For the text-containing cell, return its midpoint in [X, Y] coordinate format. 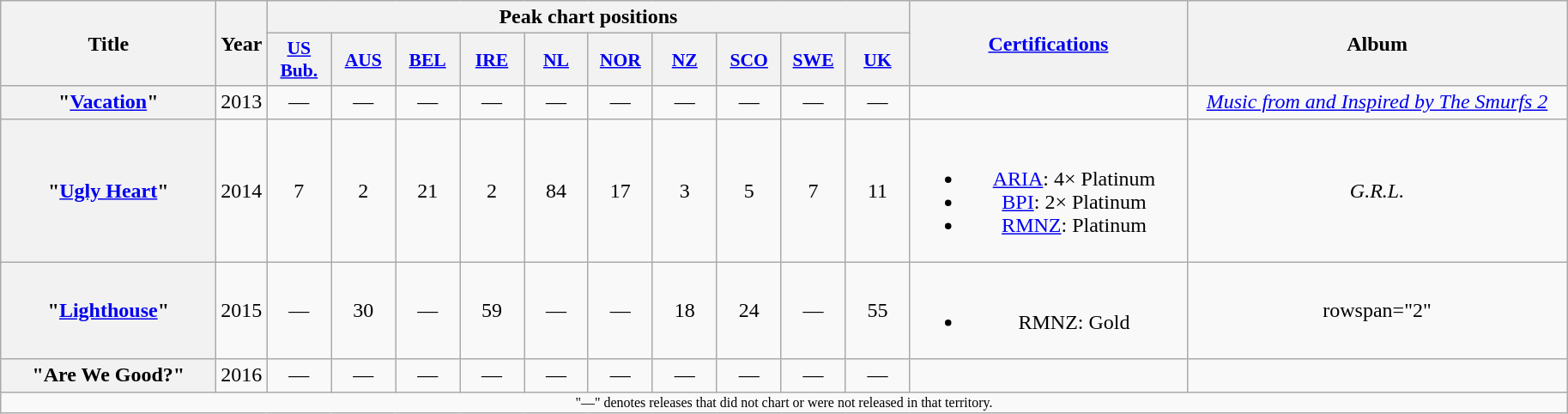
Year [242, 43]
RMNZ: Gold [1049, 311]
NZ [685, 60]
IRE [493, 60]
2015 [242, 311]
2013 [242, 102]
24 [748, 311]
rowspan="2" [1377, 311]
BEL [427, 60]
2014 [242, 191]
"Ugly Heart" [108, 191]
84 [556, 191]
UK [877, 60]
17 [620, 191]
Title [108, 43]
2016 [242, 375]
NL [556, 60]
NOR [620, 60]
Peak chart positions [589, 17]
AUS [364, 60]
11 [877, 191]
"Are We Good?" [108, 375]
59 [493, 311]
"—" denotes releases that did not chart or were not released in that territory. [784, 402]
USBub. [299, 60]
"Vacation" [108, 102]
G.R.L. [1377, 191]
SWE [814, 60]
3 [685, 191]
30 [364, 311]
55 [877, 311]
Certifications [1049, 43]
"Lighthouse" [108, 311]
Album [1377, 43]
SCO [748, 60]
18 [685, 311]
ARIA: 4× PlatinumBPI: 2× PlatinumRMNZ: Platinum [1049, 191]
Music from and Inspired by The Smurfs 2 [1377, 102]
5 [748, 191]
21 [427, 191]
